Determine the (X, Y) coordinate at the center of the cell enclosing the given text.  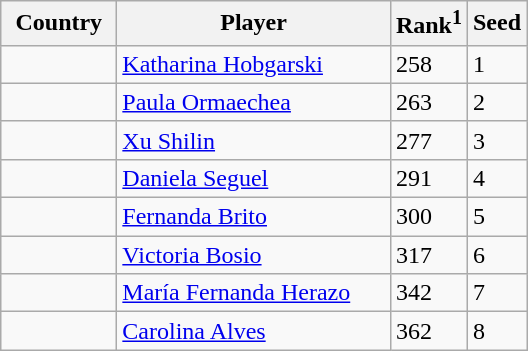
3 (496, 140)
263 (428, 102)
Carolina Alves (254, 331)
Katharina Hobgarski (254, 64)
362 (428, 331)
2 (496, 102)
Victoria Bosio (254, 255)
María Fernanda Herazo (254, 293)
Xu Shilin (254, 140)
317 (428, 255)
Paula Ormaechea (254, 102)
Rank1 (428, 24)
1 (496, 64)
Fernanda Brito (254, 217)
8 (496, 331)
Player (254, 24)
277 (428, 140)
342 (428, 293)
6 (496, 255)
291 (428, 178)
300 (428, 217)
5 (496, 217)
258 (428, 64)
Seed (496, 24)
Country (59, 24)
4 (496, 178)
7 (496, 293)
Daniela Seguel (254, 178)
